Output the (x, y) coordinate of the center of the cell containing the given text.  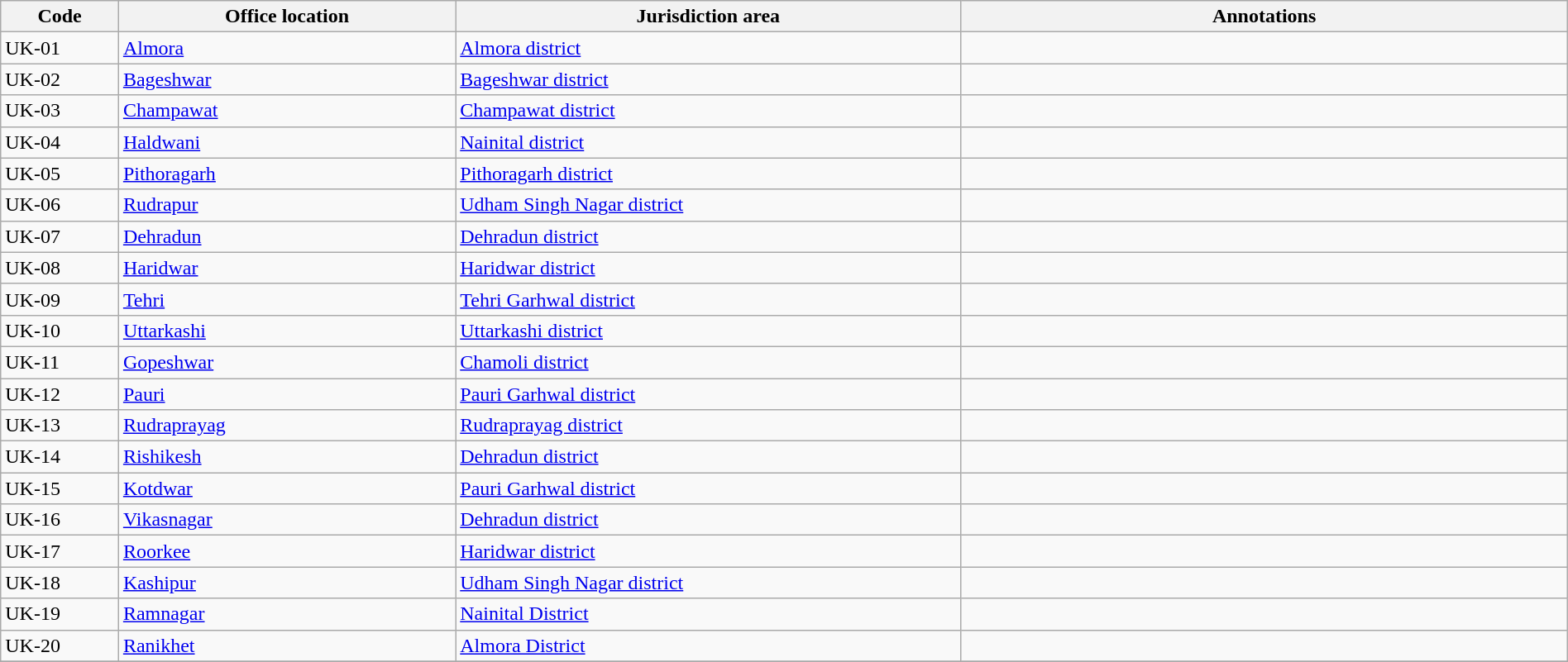
Rudraprayag (286, 426)
Chamoli district (708, 362)
Tehri Garhwal district (708, 299)
Pithoragarh district (708, 174)
UK-04 (60, 142)
Jurisdiction area (708, 17)
Kashipur (286, 583)
UK-15 (60, 488)
Rishikesh (286, 457)
UK-17 (60, 551)
Gopeshwar (286, 362)
Code (60, 17)
Bageshwar district (708, 79)
Ramnagar (286, 614)
UK-20 (60, 645)
Pithoragarh (286, 174)
Almora (286, 48)
Pauri (286, 394)
Almora district (708, 48)
UK-11 (60, 362)
UK-02 (60, 79)
Haldwani (286, 142)
UK-08 (60, 268)
UK-13 (60, 426)
Office location (286, 17)
UK-12 (60, 394)
UK-14 (60, 457)
Uttarkashi (286, 331)
Dehradun (286, 236)
Almora District (708, 645)
UK-16 (60, 520)
Rudraprayag district (708, 426)
Vikasnagar (286, 520)
UK-09 (60, 299)
Kotdwar (286, 488)
UK-07 (60, 236)
Annotations (1264, 17)
UK-03 (60, 111)
Nainital district (708, 142)
UK-18 (60, 583)
Roorkee (286, 551)
UK-19 (60, 614)
Bageshwar (286, 79)
Nainital District (708, 614)
UK-10 (60, 331)
UK-06 (60, 205)
UK-01 (60, 48)
Champawat district (708, 111)
Ranikhet (286, 645)
Haridwar (286, 268)
Tehri (286, 299)
Uttarkashi district (708, 331)
UK-05 (60, 174)
Champawat (286, 111)
Rudrapur (286, 205)
